Identify which cell holds the provided text, then report its [x, y] central coordinate. 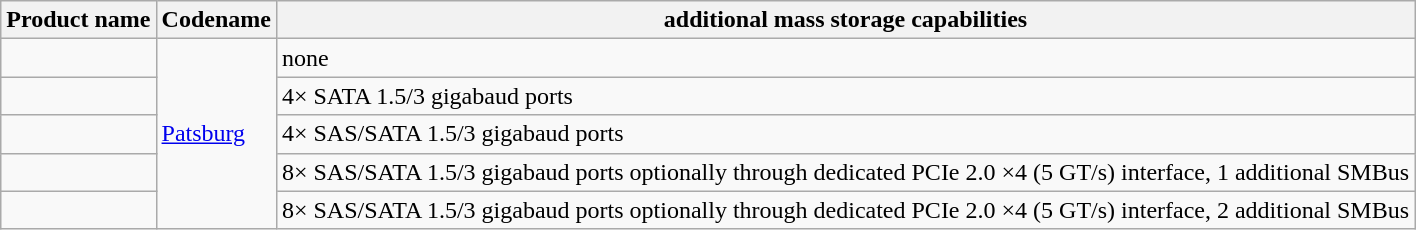
4× SAS/SATA 1.5/3 gigabaud ports [845, 134]
none [845, 58]
Codename [216, 20]
4× SATA 1.5/3 gigabaud ports [845, 96]
8× SAS/SATA 1.5/3 gigabaud ports optionally through dedicated PCIe 2.0 ×4 (5 GT/s) interface, 2 additional SMBus [845, 210]
Product name [78, 20]
additional mass storage capabilities [845, 20]
8× SAS/SATA 1.5/3 gigabaud ports optionally through dedicated PCIe 2.0 ×4 (5 GT/s) interface, 1 additional SMBus [845, 172]
Patsburg [216, 134]
